Determine the [x, y] coordinate at the center of the cell enclosing the given text.  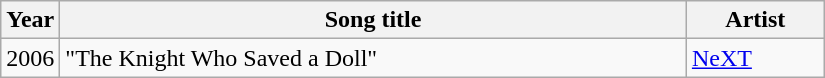
NeXT [755, 58]
2006 [30, 58]
Song title [374, 20]
Artist [755, 20]
Year [30, 20]
"The Knight Who Saved a Doll" [374, 58]
